Identify which cell holds the provided text, then report its (X, Y) central coordinate. 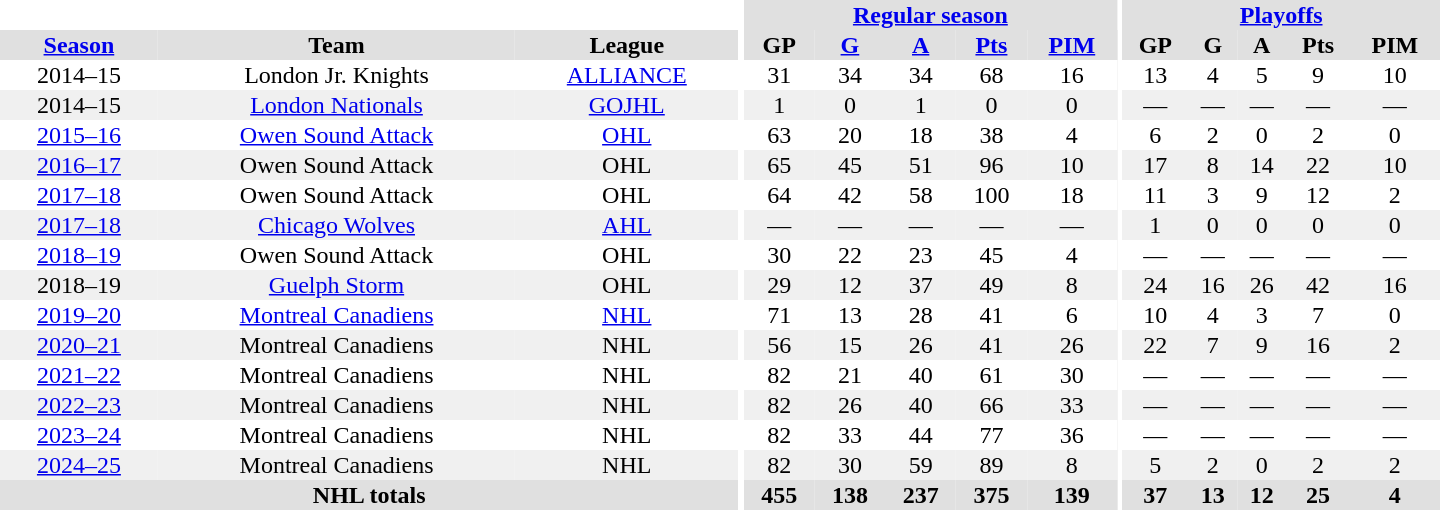
23 (920, 255)
2016–17 (79, 165)
58 (920, 195)
21 (850, 375)
GOJHL (626, 105)
66 (992, 405)
ALLIANCE (626, 75)
Regular season (930, 15)
2021–22 (79, 375)
71 (780, 315)
51 (920, 165)
237 (920, 495)
20 (850, 135)
London Jr. Knights (336, 75)
24 (1155, 285)
31 (780, 75)
38 (992, 135)
2015–16 (79, 135)
36 (1072, 435)
League (626, 45)
Season (79, 45)
59 (920, 465)
Guelph Storm (336, 285)
14 (1262, 165)
Team (336, 45)
68 (992, 75)
AHL (626, 225)
44 (920, 435)
NHL totals (369, 495)
London Nationals (336, 105)
100 (992, 195)
89 (992, 465)
65 (780, 165)
61 (992, 375)
2024–25 (79, 465)
Chicago Wolves (336, 225)
Playoffs (1281, 15)
2020–21 (79, 345)
96 (992, 165)
11 (1155, 195)
375 (992, 495)
15 (850, 345)
49 (992, 285)
56 (780, 345)
2019–20 (79, 315)
455 (780, 495)
2022–23 (79, 405)
77 (992, 435)
25 (1318, 495)
139 (1072, 495)
63 (780, 135)
2023–24 (79, 435)
64 (780, 195)
29 (780, 285)
28 (920, 315)
138 (850, 495)
17 (1155, 165)
